Output the (x, y) coordinate of the center of the cell containing the given text.  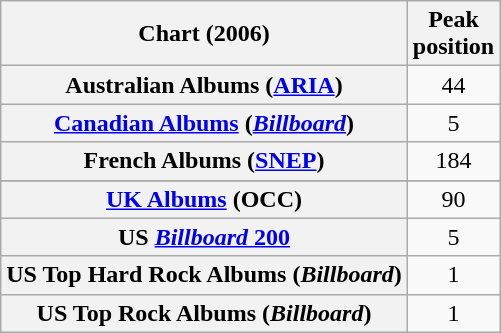
184 (453, 161)
Canadian Albums (Billboard) (204, 123)
Peakposition (453, 34)
US Top Rock Albums (Billboard) (204, 313)
US Billboard 200 (204, 237)
UK Albums (OCC) (204, 199)
90 (453, 199)
French Albums (SNEP) (204, 161)
Chart (2006) (204, 34)
Australian Albums (ARIA) (204, 85)
44 (453, 85)
US Top Hard Rock Albums (Billboard) (204, 275)
